Extract the (X, Y) coordinate from the center of the cell holding the provided text.  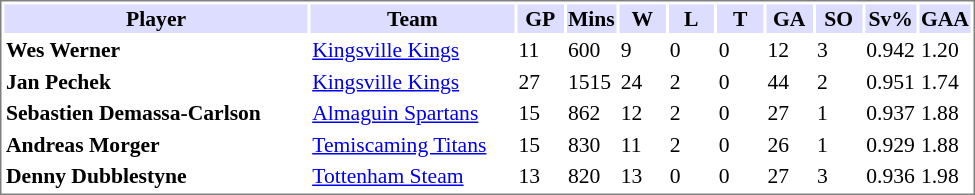
Sebastien Demassa-Carlson (156, 113)
Mins (591, 18)
Almaguin Spartans (412, 113)
Temiscaming Titans (412, 144)
1.20 (944, 50)
0.937 (891, 113)
GA (789, 18)
Sv% (891, 18)
44 (789, 82)
Jan Pechek (156, 82)
L (691, 18)
Denny Dubblestyne (156, 176)
820 (591, 176)
W (642, 18)
T (740, 18)
0.942 (891, 50)
600 (591, 50)
830 (591, 144)
9 (642, 50)
Tottenham Steam (412, 176)
26 (789, 144)
24 (642, 82)
GP (540, 18)
GAA (944, 18)
0.951 (891, 82)
1515 (591, 82)
1.98 (944, 176)
SO (838, 18)
1.74 (944, 82)
Wes Werner (156, 50)
Andreas Morger (156, 144)
862 (591, 113)
0.936 (891, 176)
0.929 (891, 144)
Player (156, 18)
Team (412, 18)
